Provide the [x, y] coordinate of the cell's center where the given text is located.  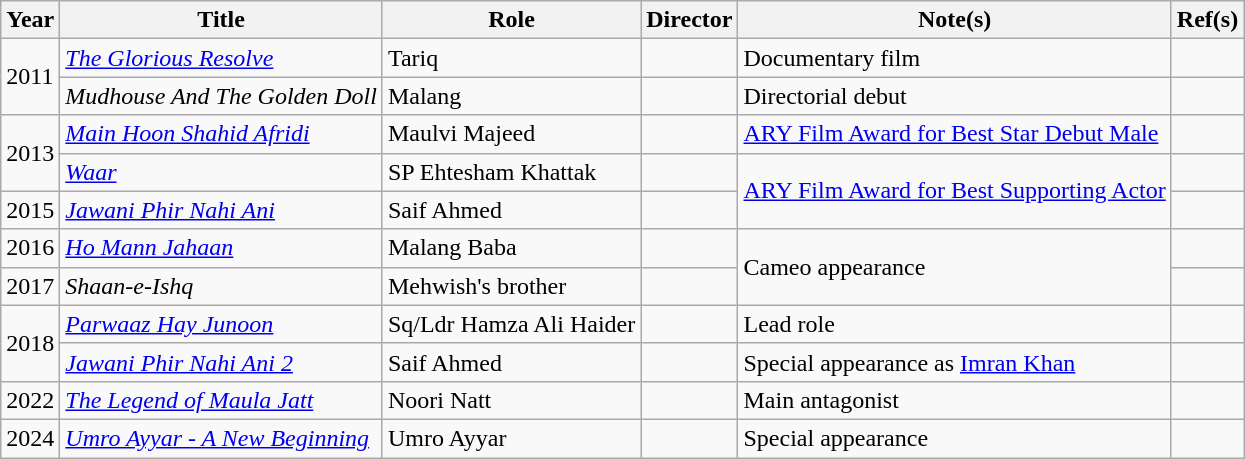
Maulvi Majeed [511, 134]
Malang [511, 96]
ARY Film Award for Best Supporting Actor [954, 191]
Main Hoon Shahid Afridi [222, 134]
Malang Baba [511, 248]
Note(s) [954, 20]
Director [690, 20]
2024 [30, 438]
2013 [30, 153]
Special appearance as Imran Khan [954, 362]
2011 [30, 77]
Sq/Ldr Hamza Ali Haider [511, 324]
The Legend of Maula Jatt [222, 400]
Umro Ayyar [511, 438]
Mudhouse And The Golden Doll [222, 96]
Umro Ayyar - A New Beginning [222, 438]
Jawani Phir Nahi Ani 2 [222, 362]
2018 [30, 343]
SP Ehtesham Khattak [511, 172]
Lead role [954, 324]
Shaan-e-Ishq [222, 286]
Parwaaz Hay Junoon [222, 324]
Cameo appearance [954, 267]
2015 [30, 210]
ARY Film Award for Best Star Debut Male [954, 134]
Directorial debut [954, 96]
Title [222, 20]
Jawani Phir Nahi Ani [222, 210]
Tariq [511, 58]
Noori Natt [511, 400]
Mehwish's brother [511, 286]
2016 [30, 248]
Special appearance [954, 438]
2022 [30, 400]
Documentary film [954, 58]
Year [30, 20]
The Glorious Resolve [222, 58]
Waar [222, 172]
Ho Mann Jahaan [222, 248]
Main antagonist [954, 400]
Role [511, 20]
2017 [30, 286]
Ref(s) [1207, 20]
